Extract the (X, Y) coordinate from the center of the cell holding the provided text.  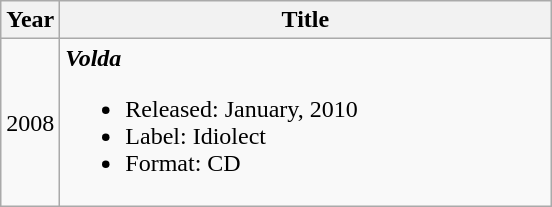
Year (30, 20)
2008 (30, 122)
Title (306, 20)
VoldaReleased: January, 2010Label: Idiolect Format: CD (306, 122)
